Scan for the cell matching the given text and deliver its [X, Y] coordinate at center. 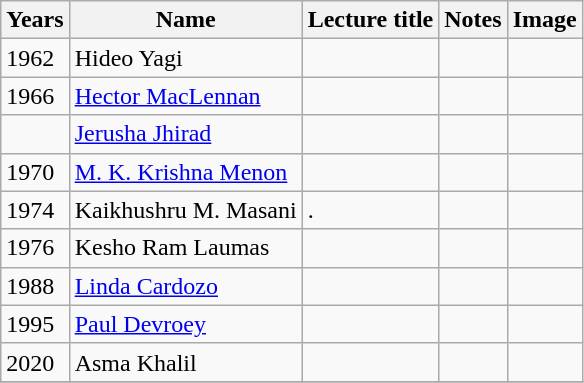
. [370, 210]
1970 [35, 172]
Hector MacLennan [186, 96]
Kesho Ram Laumas [186, 248]
1966 [35, 96]
1995 [35, 324]
1974 [35, 210]
Linda Cardozo [186, 286]
Kaikhushru M. Masani [186, 210]
2020 [35, 362]
Notes [473, 20]
Jerusha Jhirad [186, 134]
Hideo Yagi [186, 58]
1962 [35, 58]
Name [186, 20]
Asma Khalil [186, 362]
1988 [35, 286]
M. K. Krishna Menon [186, 172]
Years [35, 20]
1976 [35, 248]
Paul Devroey [186, 324]
Image [544, 20]
Lecture title [370, 20]
